Extract the [x, y] coordinate from the center of the cell holding the provided text.  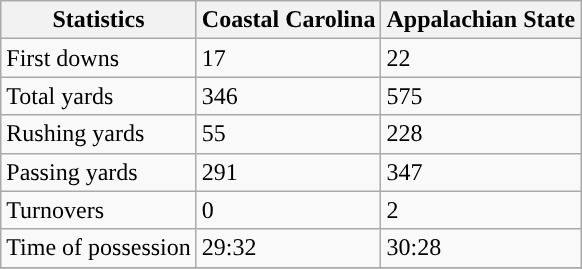
Passing yards [99, 172]
346 [288, 96]
Total yards [99, 96]
First downs [99, 58]
29:32 [288, 248]
Coastal Carolina [288, 20]
17 [288, 58]
2 [481, 210]
228 [481, 134]
291 [288, 172]
Rushing yards [99, 134]
Time of possession [99, 248]
0 [288, 210]
347 [481, 172]
Statistics [99, 20]
Turnovers [99, 210]
55 [288, 134]
22 [481, 58]
Appalachian State [481, 20]
30:28 [481, 248]
575 [481, 96]
